For the text-containing cell, return its midpoint in [x, y] coordinate format. 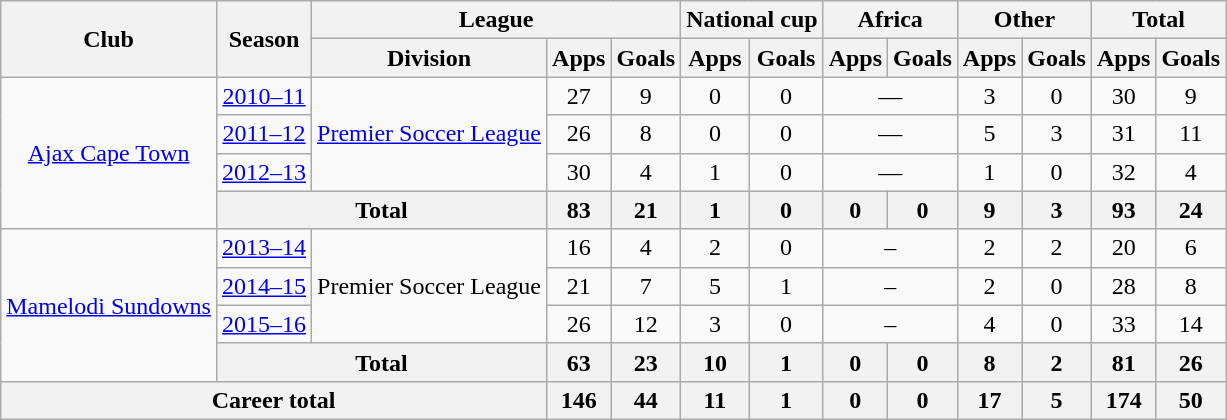
6 [1191, 248]
27 [579, 96]
81 [1123, 362]
Career total [274, 400]
12 [646, 324]
Other [1024, 20]
Ajax Cape Town [109, 153]
2014–15 [264, 286]
24 [1191, 210]
146 [579, 400]
2010–11 [264, 96]
23 [646, 362]
16 [579, 248]
28 [1123, 286]
2012–13 [264, 172]
17 [989, 400]
20 [1123, 248]
2013–14 [264, 248]
Mamelodi Sundowns [109, 305]
14 [1191, 324]
Club [109, 39]
32 [1123, 172]
44 [646, 400]
174 [1123, 400]
National cup [752, 20]
Division [430, 58]
League [496, 20]
33 [1123, 324]
2011–12 [264, 134]
7 [646, 286]
Africa [890, 20]
10 [715, 362]
83 [579, 210]
63 [579, 362]
2015–16 [264, 324]
31 [1123, 134]
93 [1123, 210]
50 [1191, 400]
Season [264, 39]
